Provide the [X, Y] coordinate of the cell's center where the given text is located.  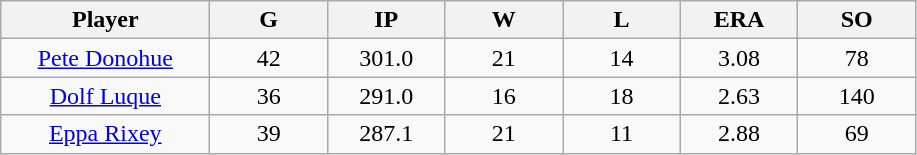
39 [269, 134]
69 [857, 134]
18 [622, 96]
L [622, 20]
301.0 [386, 58]
140 [857, 96]
2.88 [739, 134]
2.63 [739, 96]
Dolf Luque [106, 96]
14 [622, 58]
IP [386, 20]
16 [504, 96]
287.1 [386, 134]
3.08 [739, 58]
G [269, 20]
291.0 [386, 96]
SO [857, 20]
ERA [739, 20]
Player [106, 20]
Pete Donohue [106, 58]
Eppa Rixey [106, 134]
42 [269, 58]
W [504, 20]
11 [622, 134]
36 [269, 96]
78 [857, 58]
